Provide the (x, y) coordinate of the cell's center where the given text is located.  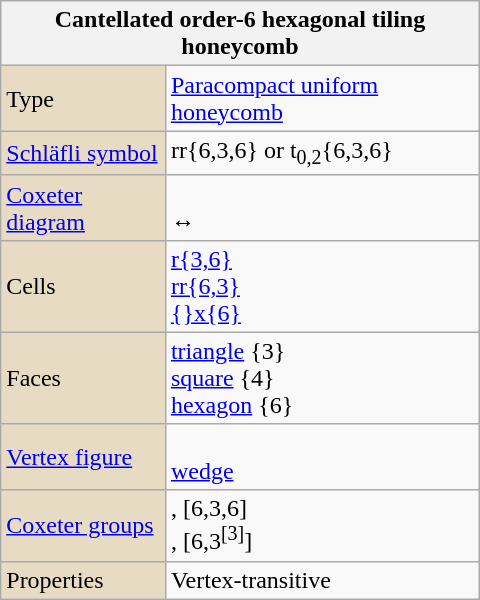
Properties (84, 580)
Cells (84, 286)
Faces (84, 378)
Coxeter diagram (84, 208)
triangle {3}square {4}hexagon {6} (322, 378)
Paracompact uniform honeycomb (322, 98)
rr{6,3,6} or t0,2{6,3,6} (322, 153)
r{3,6} rr{6,3} {}x{6} (322, 286)
Vertex-transitive (322, 580)
Coxeter groups (84, 525)
, [6,3,6], [6,3[3]] (322, 525)
Schläfli symbol (84, 153)
Cantellated order-6 hexagonal tiling honeycomb (240, 34)
wedge (322, 456)
↔ (322, 208)
Vertex figure (84, 456)
Type (84, 98)
